Extract the (X, Y) coordinate from the center of the cell holding the provided text.  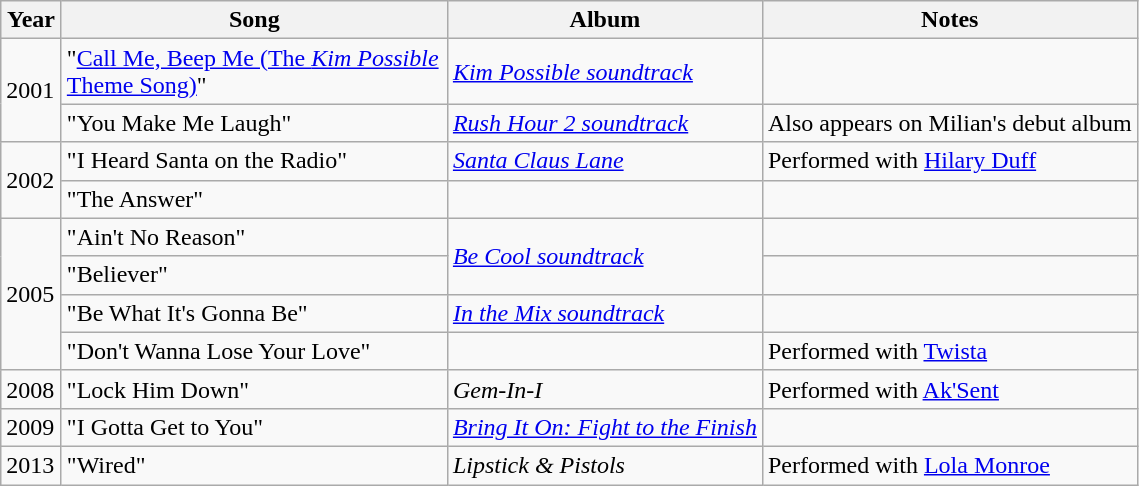
In the Mix soundtrack (604, 313)
2002 (32, 180)
2009 (32, 427)
Lipstick & Pistols (604, 465)
"You Make Me Laugh" (254, 123)
Santa Claus Lane (604, 161)
"Ain't No Reason" (254, 237)
Kim Possible soundtrack (604, 72)
"Don't Wanna Lose Your Love" (254, 351)
Bring It On: Fight to the Finish (604, 427)
Song (254, 20)
2008 (32, 389)
Rush Hour 2 soundtrack (604, 123)
"Believer" (254, 275)
"I Gotta Get to You" (254, 427)
Gem-In-I (604, 389)
"Wired" (254, 465)
2005 (32, 294)
2013 (32, 465)
Year (32, 20)
"Call Me, Beep Me (The Kim Possible Theme Song)" (254, 72)
"Be What It's Gonna Be" (254, 313)
Album (604, 20)
"I Heard Santa on the Radio" (254, 161)
Performed with Hilary Duff (950, 161)
2001 (32, 90)
Performed with Lola Monroe (950, 465)
Notes (950, 20)
"The Answer" (254, 199)
"Lock Him Down" (254, 389)
Performed with Ak'Sent (950, 389)
Be Cool soundtrack (604, 256)
Also appears on Milian's debut album (950, 123)
Performed with Twista (950, 351)
